Capture the cell that displays the provided text and extract its [X, Y] central coordinate. 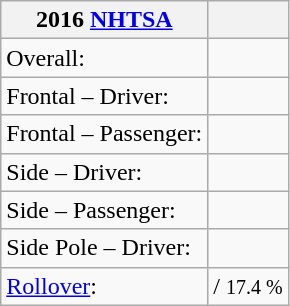
Side – Passenger: [104, 210]
Rollover: [104, 286]
2016 NHTSA [104, 20]
Frontal – Driver: [104, 96]
Frontal – Passenger: [104, 134]
Side Pole – Driver: [104, 248]
/ 17.4 % [248, 286]
Overall: [104, 58]
Side – Driver: [104, 172]
